Locate the cell with the specified text and output its (X, Y) center coordinate. 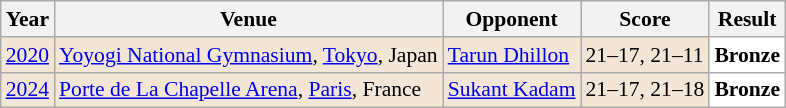
Venue (248, 19)
21–17, 21–11 (644, 55)
Yoyogi National Gymnasium, Tokyo, Japan (248, 55)
Tarun Dhillon (512, 55)
Porte de La Chapelle Arena, Paris, France (248, 90)
21–17, 21–18 (644, 90)
Opponent (512, 19)
Score (644, 19)
2020 (28, 55)
Result (747, 19)
Year (28, 19)
Sukant Kadam (512, 90)
2024 (28, 90)
